Provide the (X, Y) coordinate of the cell's center where the given text is located.  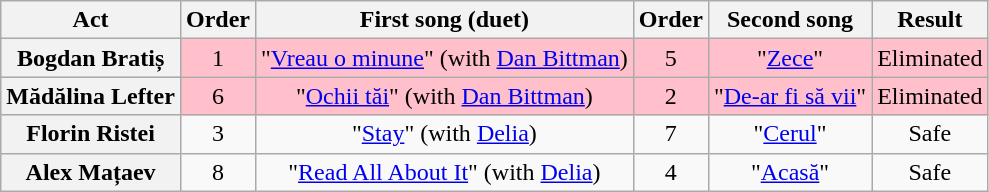
Second song (790, 20)
"Vreau o minune" (with Dan Bittman) (444, 58)
First song (duet) (444, 20)
7 (670, 134)
Alex Mațaev (91, 172)
Act (91, 20)
"Read All About It" (with Delia) (444, 172)
1 (218, 58)
Bogdan Bratiș (91, 58)
6 (218, 96)
"Ochii tăi" (with Dan Bittman) (444, 96)
Result (930, 20)
2 (670, 96)
4 (670, 172)
5 (670, 58)
"Zece" (790, 58)
Mădălina Lefter (91, 96)
8 (218, 172)
"Cerul" (790, 134)
Florin Ristei (91, 134)
"Stay" (with Delia) (444, 134)
3 (218, 134)
"Acasă" (790, 172)
"De-ar fi să vii" (790, 96)
